Return (x, y) of the center of cell containing provided text 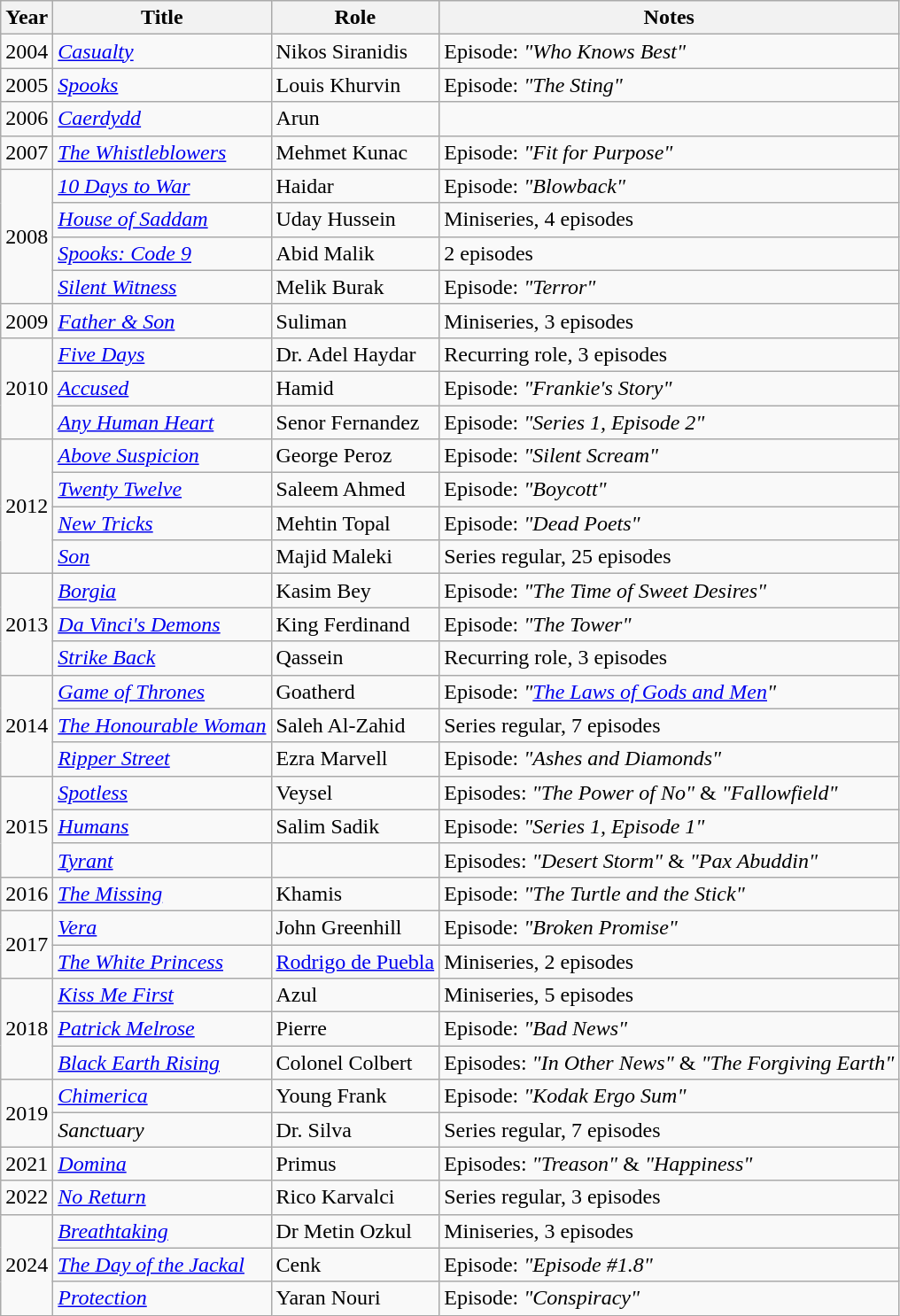
2010 (27, 388)
Miniseries, 2 episodes (670, 961)
The Day of the Jackal (162, 1265)
Sanctuary (162, 1130)
2 episodes (670, 253)
George Peroz (355, 456)
Spotless (162, 793)
Episode: "Conspiracy" (670, 1298)
2009 (27, 321)
Louis Khurvin (355, 85)
Spooks: Code 9 (162, 253)
Salim Sadik (355, 826)
Episode: "Blowback" (670, 186)
Melik Burak (355, 287)
Accused (162, 388)
Father & Son (162, 321)
Rodrigo de Puebla (355, 961)
Rico Karvalci (355, 1197)
2015 (27, 826)
Dr. Silva (355, 1130)
Notes (670, 18)
Episode: "Silent Scream" (670, 456)
Cenk (355, 1265)
Year (27, 18)
Episode: "Who Knows Best" (670, 51)
Kiss Me First (162, 995)
Episode: "Terror" (670, 287)
2008 (27, 236)
Episode: "Episode #1.8" (670, 1265)
John Greenhill (355, 927)
Domina (162, 1164)
Spooks (162, 85)
Young Frank (355, 1096)
Episode: "The Laws of Gods and Men" (670, 692)
Black Earth Rising (162, 1063)
The White Princess (162, 961)
Breathtaking (162, 1231)
Chimerica (162, 1096)
Pierre (355, 1029)
Saleem Ahmed (355, 490)
2006 (27, 119)
Arun (355, 119)
Hamid (355, 388)
Series regular, 3 episodes (670, 1197)
Game of Thrones (162, 692)
No Return (162, 1197)
Series regular, 25 episodes (670, 557)
Patrick Melrose (162, 1029)
Vera (162, 927)
Khamis (355, 894)
Episode: "Boycott" (670, 490)
Qassein (355, 658)
Strike Back (162, 658)
Tyrant (162, 860)
10 Days to War (162, 186)
Twenty Twelve (162, 490)
Humans (162, 826)
Miniseries, 5 episodes (670, 995)
Ezra Marvell (355, 759)
Casualty (162, 51)
Nikos Siranidis (355, 51)
Colonel Colbert (355, 1063)
Mehmet Kunac (355, 152)
2017 (27, 944)
Majid Maleki (355, 557)
House of Saddam (162, 220)
The Whistleblowers (162, 152)
Episode: "Bad News" (670, 1029)
Mehtin Topal (355, 523)
New Tricks (162, 523)
Da Vinci's Demons (162, 624)
Any Human Heart (162, 422)
Senor Fernandez (355, 422)
2024 (27, 1265)
Episode: "The Time of Sweet Desires" (670, 591)
2013 (27, 624)
2021 (27, 1164)
Episode: "Broken Promise" (670, 927)
2012 (27, 507)
2014 (27, 725)
Episode: "Dead Poets" (670, 523)
Abid Malik (355, 253)
Suliman (355, 321)
Title (162, 18)
Goatherd (355, 692)
2016 (27, 894)
Dr Metin Ozkul (355, 1231)
Azul (355, 995)
Ripper Street (162, 759)
Dr. Adel Haydar (355, 354)
Silent Witness (162, 287)
Kasim Bey (355, 591)
Episode: "The Sting" (670, 85)
King Ferdinand (355, 624)
Saleh Al-Zahid (355, 725)
Above Suspicion (162, 456)
The Missing (162, 894)
Episode: "Series 1, Episode 1" (670, 826)
2022 (27, 1197)
Uday Hussein (355, 220)
Episode: "Kodak Ergo Sum" (670, 1096)
Episode: "Series 1, Episode 2" (670, 422)
Episodes: "Treason" & "Happiness" (670, 1164)
Episodes: "In Other News" & "The Forgiving Earth" (670, 1063)
Primus (355, 1164)
2007 (27, 152)
Episodes: "The Power of No" & "Fallowfield" (670, 793)
Haidar (355, 186)
Episode: "The Turtle and the Stick" (670, 894)
Episode: "The Tower" (670, 624)
Episodes: "Desert Storm" & "Pax Abuddin" (670, 860)
2019 (27, 1113)
Episode: "Frankie's Story" (670, 388)
Caerdydd (162, 119)
Protection (162, 1298)
Five Days (162, 354)
The Honourable Woman (162, 725)
Veysel (355, 793)
Role (355, 18)
2018 (27, 1029)
2004 (27, 51)
Son (162, 557)
Yaran Nouri (355, 1298)
Episode: "Fit for Purpose" (670, 152)
Miniseries, 4 episodes (670, 220)
2005 (27, 85)
Episode: "Ashes and Diamonds" (670, 759)
Borgia (162, 591)
